Capture the cell that displays the provided text and extract its [x, y] central coordinate. 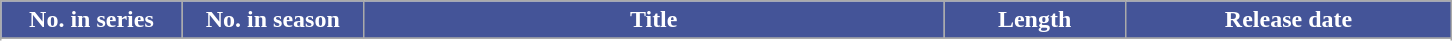
Title [653, 20]
No. in season [272, 20]
No. in series [92, 20]
Length [1034, 20]
Release date [1288, 20]
